Find where the given text appears and provide that cell's center as (x, y) coordinate. 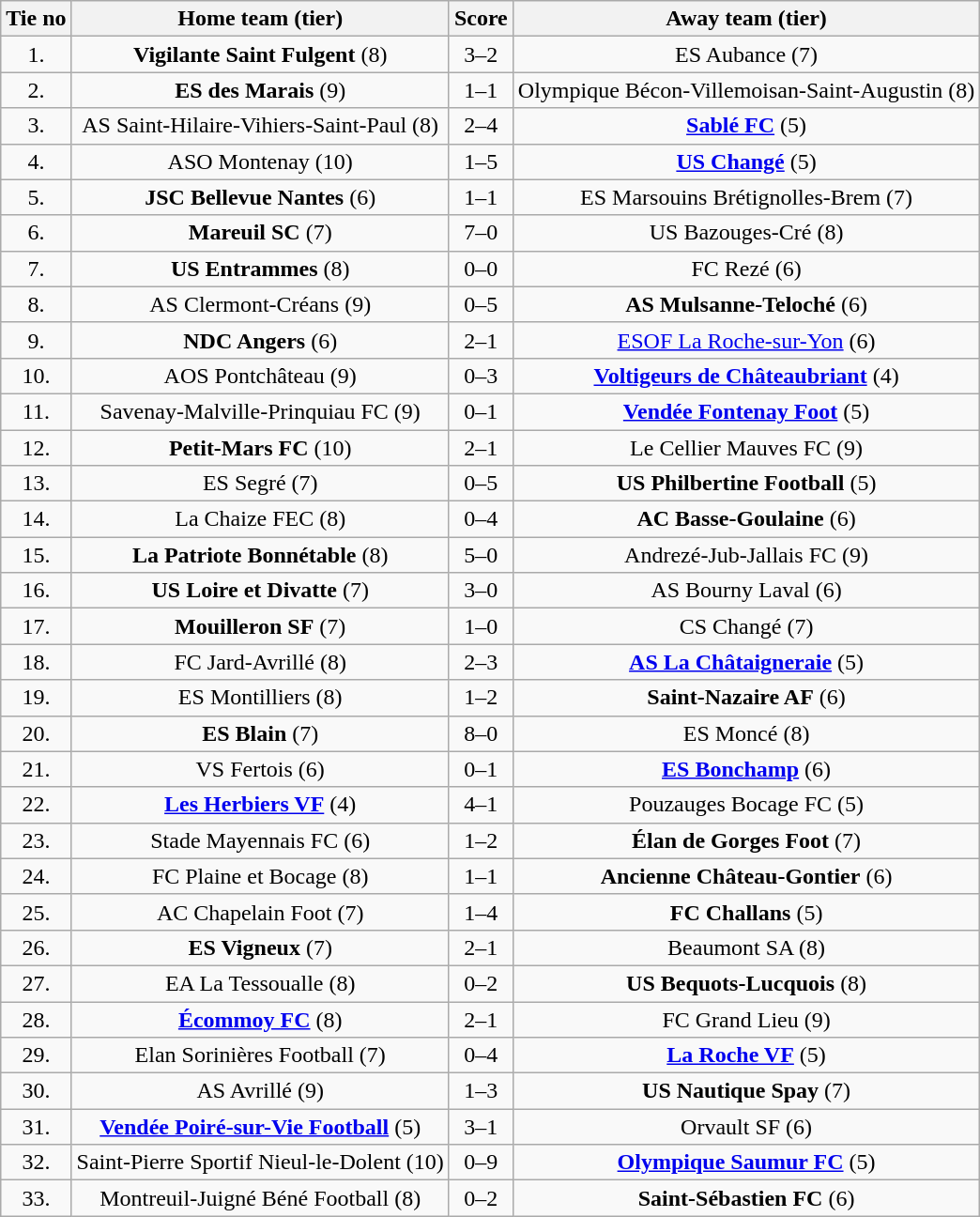
14. (36, 519)
ESOF La Roche-sur-Yon (6) (746, 340)
Le Cellier Mauves FC (9) (746, 448)
Savenay-Malville-Prinquiau FC (9) (260, 411)
29. (36, 1055)
Élan de Gorges Foot (7) (746, 840)
28. (36, 1019)
9. (36, 340)
AC Basse-Goulaine (6) (746, 519)
JSC Bellevue Nantes (6) (260, 197)
2–4 (481, 126)
4. (36, 162)
0–0 (481, 269)
11. (36, 411)
ES Aubance (7) (746, 54)
Ancienne Château-Gontier (6) (746, 876)
24. (36, 876)
ES Moncé (8) (746, 733)
Voltigeurs de Châteaubriant (4) (746, 376)
12. (36, 448)
ES Bonchamp (6) (746, 769)
1–4 (481, 912)
3–0 (481, 591)
0–9 (481, 1163)
Petit-Mars FC (10) (260, 448)
Andrezé-Jub-Jallais FC (9) (746, 555)
La Chaize FEC (8) (260, 519)
US Entrammes (8) (260, 269)
AS Bourny Laval (6) (746, 591)
FC Challans (5) (746, 912)
2. (36, 90)
ES Montilliers (8) (260, 698)
3–2 (481, 54)
US Changé (5) (746, 162)
Saint-Pierre Sportif Nieul-le-Dolent (10) (260, 1163)
ES Marsouins Brétignolles-Brem (7) (746, 197)
AOS Pontchâteau (9) (260, 376)
Home team (tier) (260, 19)
Olympique Bécon-Villemoisan-Saint-Augustin (8) (746, 90)
ES Blain (7) (260, 733)
1. (36, 54)
5. (36, 197)
7–0 (481, 233)
6. (36, 233)
23. (36, 840)
16. (36, 591)
3. (36, 126)
EA La Tessoualle (8) (260, 983)
US Nautique Spay (7) (746, 1091)
La Roche VF (5) (746, 1055)
Orvault SF (6) (746, 1127)
1–0 (481, 626)
1–3 (481, 1091)
Saint-Nazaire AF (6) (746, 698)
AS Mulsanne-Teloché (6) (746, 304)
FC Rezé (6) (746, 269)
8–0 (481, 733)
10. (36, 376)
33. (36, 1198)
US Bequots-Lucquois (8) (746, 983)
8. (36, 304)
Tie no (36, 19)
AS La Châtaigneraie (5) (746, 662)
Elan Sorinières Football (7) (260, 1055)
ES Segré (7) (260, 484)
25. (36, 912)
ES des Marais (9) (260, 90)
Montreuil-Juigné Béné Football (8) (260, 1198)
Mouilleron SF (7) (260, 626)
AC Chapelain Foot (7) (260, 912)
NDC Angers (6) (260, 340)
La Patriote Bonnétable (8) (260, 555)
Mareuil SC (7) (260, 233)
22. (36, 805)
Score (481, 19)
17. (36, 626)
Saint-Sébastien FC (6) (746, 1198)
Olympique Saumur FC (5) (746, 1163)
ASO Montenay (10) (260, 162)
0–3 (481, 376)
31. (36, 1127)
US Loire et Divatte (7) (260, 591)
5–0 (481, 555)
20. (36, 733)
Les Herbiers VF (4) (260, 805)
Away team (tier) (746, 19)
AS Avrillé (9) (260, 1091)
FC Grand Lieu (9) (746, 1019)
3–1 (481, 1127)
32. (36, 1163)
Stade Mayennais FC (6) (260, 840)
7. (36, 269)
15. (36, 555)
VS Fertois (6) (260, 769)
Beaumont SA (8) (746, 947)
US Philbertine Football (5) (746, 484)
13. (36, 484)
FC Plaine et Bocage (8) (260, 876)
Sablé FC (5) (746, 126)
30. (36, 1091)
18. (36, 662)
27. (36, 983)
2–3 (481, 662)
26. (36, 947)
Écommoy FC (8) (260, 1019)
ES Vigneux (7) (260, 947)
AS Saint-Hilaire-Vihiers-Saint-Paul (8) (260, 126)
Pouzauges Bocage FC (5) (746, 805)
Vendée Fontenay Foot (5) (746, 411)
US Bazouges-Cré (8) (746, 233)
19. (36, 698)
AS Clermont-Créans (9) (260, 304)
FC Jard-Avrillé (8) (260, 662)
CS Changé (7) (746, 626)
Vigilante Saint Fulgent (8) (260, 54)
4–1 (481, 805)
21. (36, 769)
1–5 (481, 162)
Vendée Poiré-sur-Vie Football (5) (260, 1127)
